Provide the [x, y] coordinate of the cell's center where the given text is located.  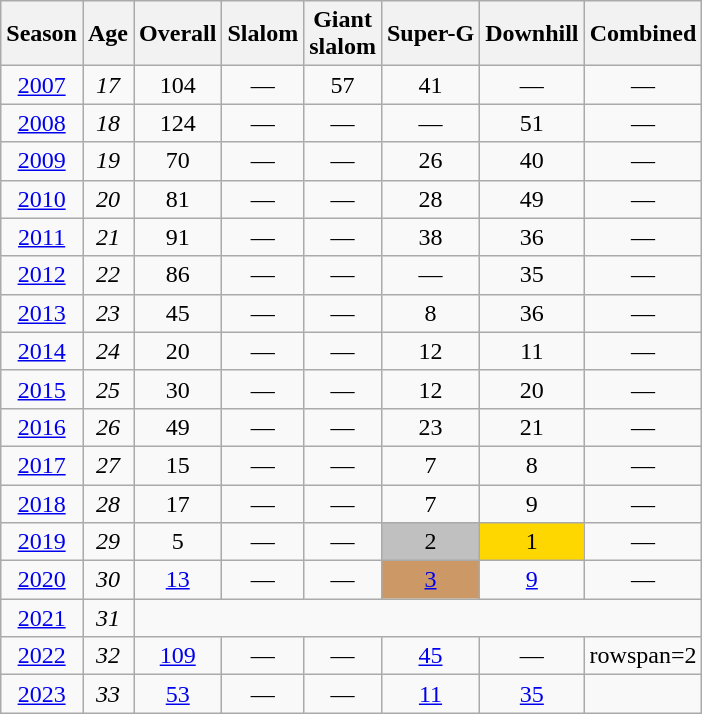
32 [108, 656]
27 [108, 465]
41 [430, 85]
5 [178, 542]
109 [178, 656]
Combined [643, 34]
2020 [42, 580]
2010 [42, 199]
Super-G [430, 34]
2022 [42, 656]
53 [178, 694]
Downhill [532, 34]
1 [532, 542]
2016 [42, 427]
2019 [42, 542]
124 [178, 123]
25 [108, 389]
38 [430, 237]
70 [178, 161]
31 [108, 618]
86 [178, 275]
Age [108, 34]
2011 [42, 237]
Season [42, 34]
2007 [42, 85]
2013 [42, 313]
40 [532, 161]
2017 [42, 465]
2018 [42, 503]
15 [178, 465]
Overall [178, 34]
51 [532, 123]
19 [108, 161]
29 [108, 542]
2012 [42, 275]
Slalom [263, 34]
22 [108, 275]
2008 [42, 123]
33 [108, 694]
81 [178, 199]
13 [178, 580]
2015 [42, 389]
3 [430, 580]
91 [178, 237]
2014 [42, 351]
57 [343, 85]
rowspan=2 [643, 656]
Giantslalom [343, 34]
2023 [42, 694]
2021 [42, 618]
18 [108, 123]
2009 [42, 161]
2 [430, 542]
24 [108, 351]
104 [178, 85]
